From the cell containing the given text, extract its center point as [x, y] coordinate. 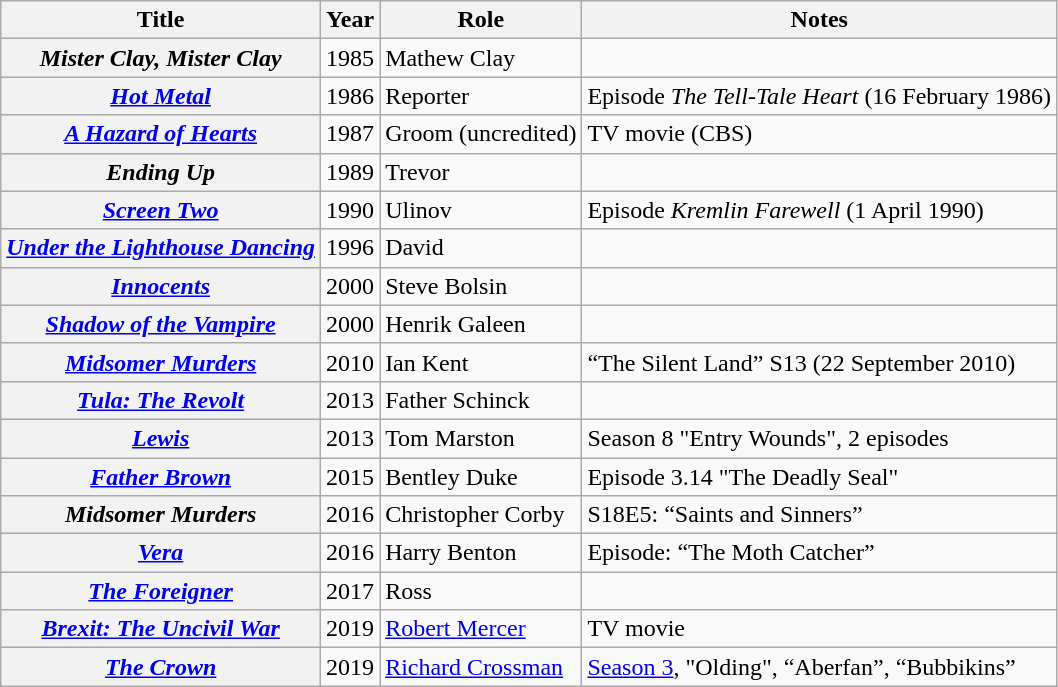
Ulinov [481, 210]
Lewis [161, 438]
Ending Up [161, 172]
Title [161, 20]
Christopher Corby [481, 515]
Bentley Duke [481, 477]
Steve Bolsin [481, 286]
Father Brown [161, 477]
Episode Kremlin Farewell (1 April 1990) [820, 210]
Innocents [161, 286]
Under the Lighthouse Dancing [161, 248]
Brexit: The Uncivil War [161, 629]
Ross [481, 591]
1989 [350, 172]
Henrik Galeen [481, 324]
TV movie [820, 629]
2017 [350, 591]
Ian Kent [481, 362]
Season 8 "Entry Wounds", 2 episodes [820, 438]
1996 [350, 248]
1987 [350, 134]
Reporter [481, 96]
Notes [820, 20]
Harry Benton [481, 553]
Mathew Clay [481, 58]
Tula: The Revolt [161, 400]
Episode: “The Moth Catcher” [820, 553]
1985 [350, 58]
The Foreigner [161, 591]
A Hazard of Hearts [161, 134]
1986 [350, 96]
Richard Crossman [481, 667]
Vera [161, 553]
Screen Two [161, 210]
1990 [350, 210]
Shadow of the Vampire [161, 324]
Episode The Tell-Tale Heart (16 February 1986) [820, 96]
Role [481, 20]
Groom (uncredited) [481, 134]
Year [350, 20]
S18E5: “Saints and Sinners” [820, 515]
Season 3, "Olding", “Aberfan”, “Bubbikins” [820, 667]
2010 [350, 362]
Tom Marston [481, 438]
The Crown [161, 667]
Trevor [481, 172]
Robert Mercer [481, 629]
Episode 3.14 "The Deadly Seal" [820, 477]
Hot Metal [161, 96]
2015 [350, 477]
“The Silent Land” S13 (22 September 2010) [820, 362]
Mister Clay, Mister Clay [161, 58]
David [481, 248]
TV movie (CBS) [820, 134]
Father Schinck [481, 400]
